From the cell containing the given text, extract its center point as (x, y) coordinate. 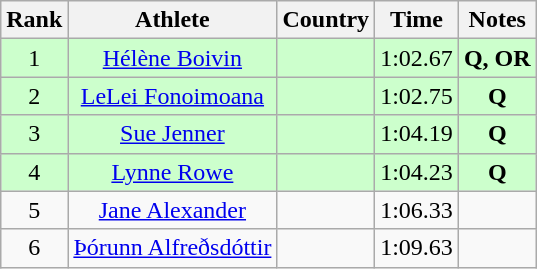
1:09.63 (417, 248)
5 (34, 210)
1:06.33 (417, 210)
Q, OR (497, 58)
1:02.75 (417, 96)
Hélène Boivin (172, 58)
Country (326, 20)
2 (34, 96)
1 (34, 58)
LeLei Fonoimoana (172, 96)
Notes (497, 20)
1:02.67 (417, 58)
1:04.19 (417, 134)
6 (34, 248)
4 (34, 172)
1:04.23 (417, 172)
Time (417, 20)
3 (34, 134)
Rank (34, 20)
Jane Alexander (172, 210)
Þórunn Alfreðsdóttir (172, 248)
Sue Jenner (172, 134)
Athlete (172, 20)
Lynne Rowe (172, 172)
